Determine the [x, y] coordinate at the center of the cell enclosing the given text.  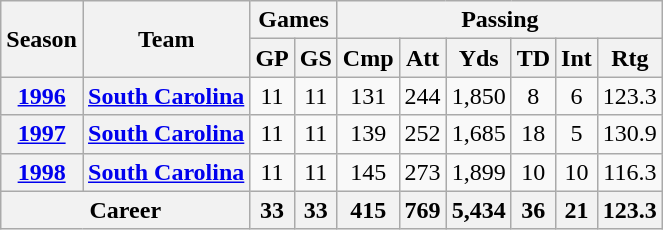
21 [577, 210]
5 [577, 134]
Att [422, 58]
Passing [500, 20]
Career [126, 210]
5,434 [478, 210]
252 [422, 134]
130.9 [630, 134]
6 [577, 96]
Int [577, 58]
36 [533, 210]
131 [368, 96]
415 [368, 210]
1,850 [478, 96]
18 [533, 134]
145 [368, 172]
Cmp [368, 58]
Games [294, 20]
Team [166, 39]
Season [42, 39]
Yds [478, 58]
1,899 [478, 172]
244 [422, 96]
TD [533, 58]
1997 [42, 134]
1,685 [478, 134]
139 [368, 134]
116.3 [630, 172]
769 [422, 210]
8 [533, 96]
1996 [42, 96]
1998 [42, 172]
Rtg [630, 58]
GS [316, 58]
GP [272, 58]
273 [422, 172]
